Pinpoint the cell where the given text exists, returning its [x, y] midpoint coordinate. 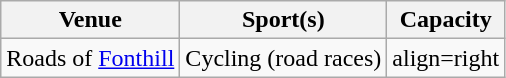
align=right [446, 58]
Sport(s) [284, 20]
Cycling (road races) [284, 58]
Capacity [446, 20]
Roads of Fonthill [90, 58]
Venue [90, 20]
